Pinpoint the cell where the given text exists, returning its [x, y] midpoint coordinate. 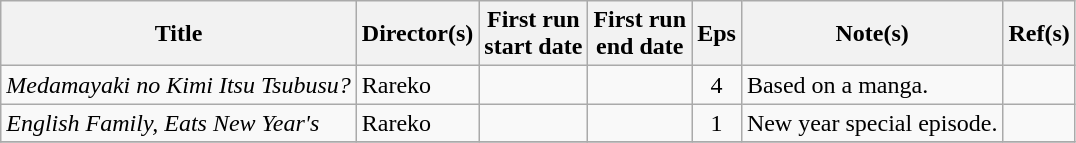
4 [717, 85]
First runend date [640, 34]
1 [717, 123]
English Family, Eats New Year's [179, 123]
Title [179, 34]
Eps [717, 34]
Director(s) [418, 34]
Note(s) [872, 34]
Medamayaki no Kimi Itsu Tsubusu? [179, 85]
Ref(s) [1039, 34]
New year special episode. [872, 123]
Based on a manga. [872, 85]
First runstart date [534, 34]
